Pinpoint the cell where the given text exists, returning its (x, y) midpoint coordinate. 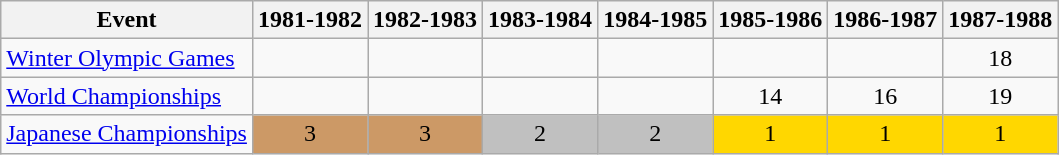
19 (1000, 96)
1987-1988 (1000, 20)
Winter Olympic Games (127, 58)
14 (770, 96)
16 (886, 96)
Japanese Championships (127, 134)
Event (127, 20)
1981-1982 (310, 20)
World Championships (127, 96)
1984-1985 (656, 20)
1983-1984 (540, 20)
18 (1000, 58)
1986-1987 (886, 20)
1982-1983 (426, 20)
1985-1986 (770, 20)
